For the text-containing cell, return its midpoint in [x, y] coordinate format. 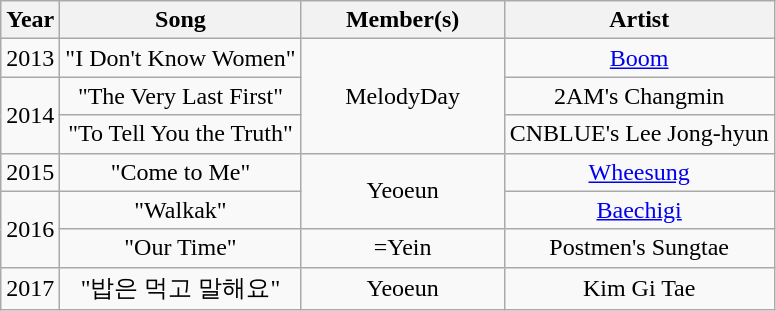
Year [30, 20]
Baechigi [639, 210]
CNBLUE's Lee Jong-hyun [639, 134]
"To Tell You the Truth" [180, 134]
"Come to Me" [180, 172]
MelodyDay [402, 96]
"I Don't Know Women" [180, 58]
"The Very Last First" [180, 96]
"밥은 먹고 말해요" [180, 288]
"Walkak" [180, 210]
2015 [30, 172]
=Yein [402, 248]
Postmen's Sungtae [639, 248]
Song [180, 20]
Kim Gi Tae [639, 288]
Boom [639, 58]
Member(s) [402, 20]
2013 [30, 58]
2014 [30, 115]
"Our Time" [180, 248]
Artist [639, 20]
2017 [30, 288]
Wheesung [639, 172]
2016 [30, 229]
2AM's Changmin [639, 96]
